From the cell containing the given text, extract its center point as [x, y] coordinate. 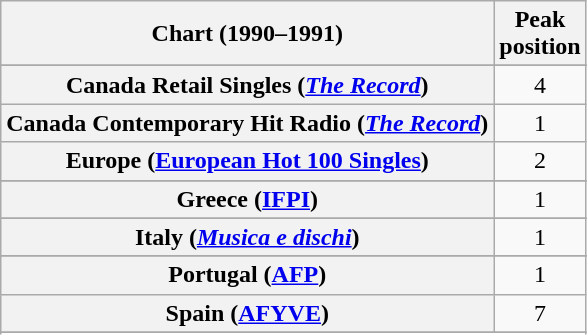
Portugal (AFP) [248, 275]
Canada Retail Singles (The Record) [248, 85]
Peakposition [540, 34]
Greece (IFPI) [248, 199]
Italy (Musica e dischi) [248, 237]
Europe (European Hot 100 Singles) [248, 161]
4 [540, 85]
2 [540, 161]
Spain (AFYVE) [248, 313]
7 [540, 313]
Canada Contemporary Hit Radio (The Record) [248, 123]
Chart (1990–1991) [248, 34]
